Search for the cell housing the specified text and yield its (X, Y) center coordinate. 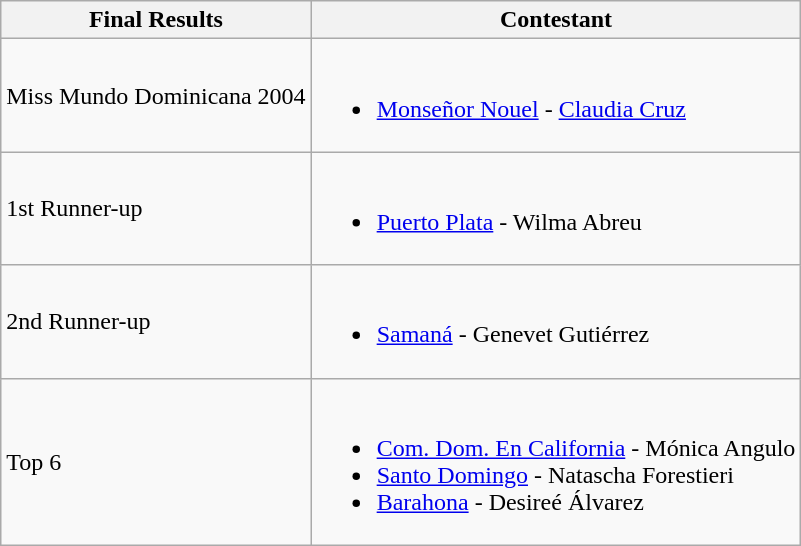
Miss Mundo Dominicana 2004 (156, 96)
1st Runner-up (156, 208)
Final Results (156, 20)
Puerto Plata - Wilma Abreu (556, 208)
Top 6 (156, 462)
Samaná - Genevet Gutiérrez (556, 322)
2nd Runner-up (156, 322)
Monseñor Nouel - Claudia Cruz (556, 96)
Contestant (556, 20)
Com. Dom. En California - Mónica AnguloSanto Domingo - Natascha ForestieriBarahona - Desireé Álvarez (556, 462)
